Detect which cell encompasses the target text, then output its [X, Y] center coordinate. 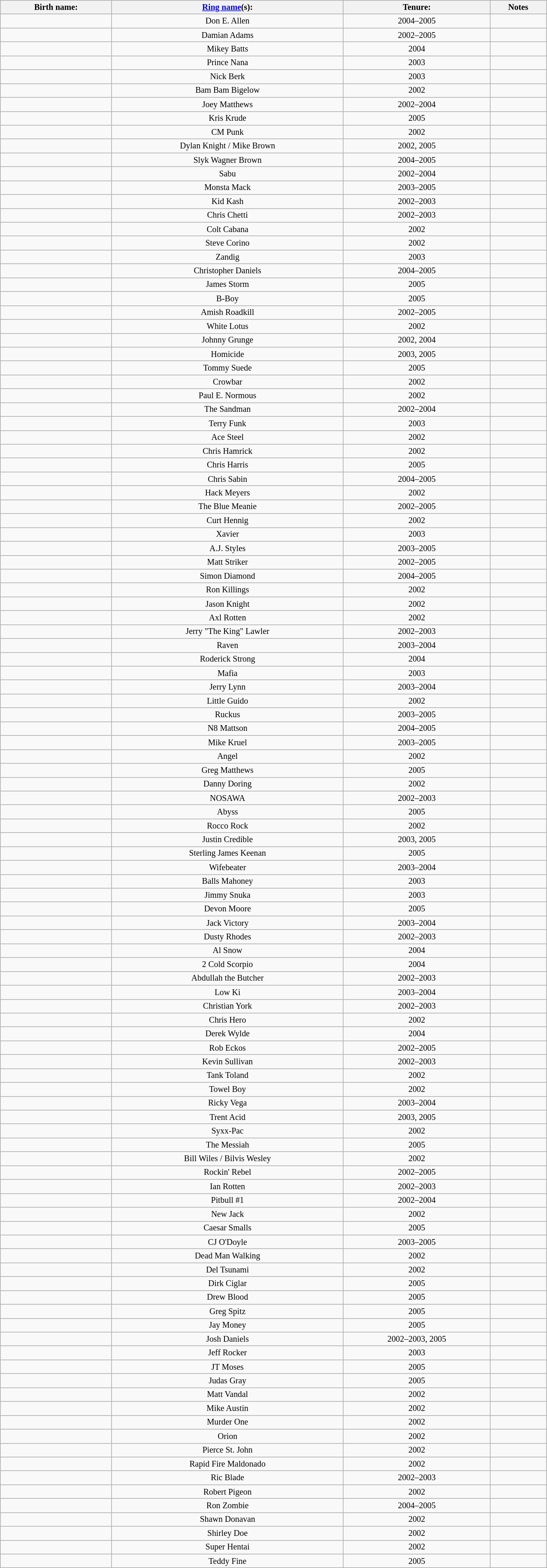
Abyss [227, 812]
Ron Killings [227, 590]
New Jack [227, 1214]
Raven [227, 646]
Colt Cabana [227, 229]
Ric Blade [227, 1478]
Jerry Lynn [227, 687]
Drew Blood [227, 1297]
Christopher Daniels [227, 271]
Kevin Sullivan [227, 1061]
Jack Victory [227, 923]
Chris Hero [227, 1020]
Monsta Mack [227, 188]
Ace Steel [227, 437]
Caesar Smalls [227, 1228]
Justin Credible [227, 840]
Jimmy Snuka [227, 895]
Orion [227, 1436]
Rockin' Rebel [227, 1172]
Devon Moore [227, 909]
2002–2003, 2005 [417, 1339]
Mike Austin [227, 1408]
Curt Hennig [227, 521]
Derek Wylde [227, 1034]
Sterling James Keenan [227, 853]
Super Hentai [227, 1547]
Angel [227, 756]
N8 Mattson [227, 728]
Abdullah the Butcher [227, 978]
Matt Striker [227, 562]
The Blue Meanie [227, 507]
Amish Roadkill [227, 312]
Johnny Grunge [227, 340]
Al Snow [227, 951]
Greg Matthews [227, 770]
Joey Matthews [227, 104]
Sabu [227, 174]
Chris Chetti [227, 215]
Homicide [227, 354]
Simon Diamond [227, 576]
Steve Corino [227, 243]
Tenure: [417, 7]
James Storm [227, 284]
Terry Funk [227, 423]
The Messiah [227, 1145]
Tank Toland [227, 1075]
Notes [518, 7]
Tommy Suede [227, 368]
Bill Wiles / Bilvis Wesley [227, 1159]
Pierce St. John [227, 1450]
Hack Meyers [227, 493]
Kid Kash [227, 202]
Ring name(s): [227, 7]
White Lotus [227, 326]
Ron Zombie [227, 1505]
CM Punk [227, 132]
Bam Bam Bigelow [227, 90]
Mafia [227, 673]
Balls Mahoney [227, 881]
CJ O'Doyle [227, 1242]
Towel Boy [227, 1089]
Syxx-Pac [227, 1131]
Greg Spitz [227, 1311]
Jay Money [227, 1325]
Ian Rotten [227, 1186]
Chris Hamrick [227, 451]
Paul E. Normous [227, 396]
A.J. Styles [227, 548]
The Sandman [227, 409]
NOSAWA [227, 798]
Robert Pigeon [227, 1492]
Prince Nana [227, 63]
Mikey Batts [227, 49]
Xavier [227, 534]
Axl Rotten [227, 617]
Roderick Strong [227, 659]
Shawn Donavan [227, 1519]
Dylan Knight / Mike Brown [227, 146]
Wifebeater [227, 867]
Dead Man Walking [227, 1256]
Kris Krude [227, 118]
Chris Harris [227, 465]
Birth name: [56, 7]
Slyk Wagner Brown [227, 160]
Del Tsunami [227, 1270]
Rocco Rock [227, 826]
Teddy Fine [227, 1561]
Little Guido [227, 701]
Dusty Rhodes [227, 937]
Jeff Rocker [227, 1353]
Nick Berk [227, 77]
Murder One [227, 1422]
2002, 2005 [417, 146]
Danny Doring [227, 784]
Crowbar [227, 382]
2002, 2004 [417, 340]
2 Cold Scorpio [227, 965]
Ricky Vega [227, 1103]
Christian York [227, 1006]
Don E. Allen [227, 21]
Shirley Doe [227, 1533]
Matt Vandal [227, 1394]
Low Ki [227, 992]
Zandig [227, 257]
Ruckus [227, 715]
Jason Knight [227, 604]
Chris Sabin [227, 479]
Rapid Fire Maldonado [227, 1464]
Josh Daniels [227, 1339]
Damian Adams [227, 35]
Pitbull #1 [227, 1200]
Trent Acid [227, 1117]
Jerry "The King" Lawler [227, 631]
Rob Eckos [227, 1048]
Judas Gray [227, 1380]
Mike Kruel [227, 742]
JT Moses [227, 1367]
B-Boy [227, 298]
Dirk Ciglar [227, 1284]
